Identify which cell holds the provided text, then report its [X, Y] central coordinate. 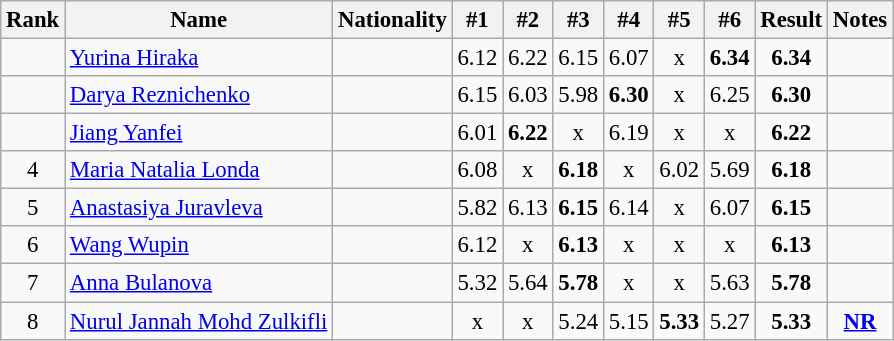
4 [33, 170]
6 [33, 245]
Anastasiya Juravleva [199, 208]
6.08 [477, 170]
5.64 [528, 283]
Notes [860, 20]
6.14 [629, 208]
Maria Natalia Londa [199, 170]
Rank [33, 20]
Wang Wupin [199, 245]
#3 [578, 20]
5.69 [729, 170]
#6 [729, 20]
Name [199, 20]
Anna Bulanova [199, 283]
Jiang Yanfei [199, 133]
7 [33, 283]
6.19 [629, 133]
5.32 [477, 283]
#4 [629, 20]
NR [860, 321]
5.24 [578, 321]
Yurina Hiraka [199, 58]
6.01 [477, 133]
6.02 [679, 170]
5.27 [729, 321]
5.63 [729, 283]
#2 [528, 20]
8 [33, 321]
5.15 [629, 321]
6.03 [528, 95]
6.25 [729, 95]
Darya Reznichenko [199, 95]
5.82 [477, 208]
Nationality [392, 20]
#5 [679, 20]
5.98 [578, 95]
5 [33, 208]
Result [792, 20]
#1 [477, 20]
Nurul Jannah Mohd Zulkifli [199, 321]
